Determine the (X, Y) coordinate at the center of the cell enclosing the given text.  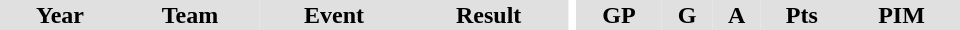
G (688, 15)
Team (190, 15)
Result (488, 15)
PIM (902, 15)
GP (619, 15)
Event (334, 15)
Year (60, 15)
Pts (802, 15)
A (737, 15)
